Determine the [x, y] coordinate at the center of the cell enclosing the given text.  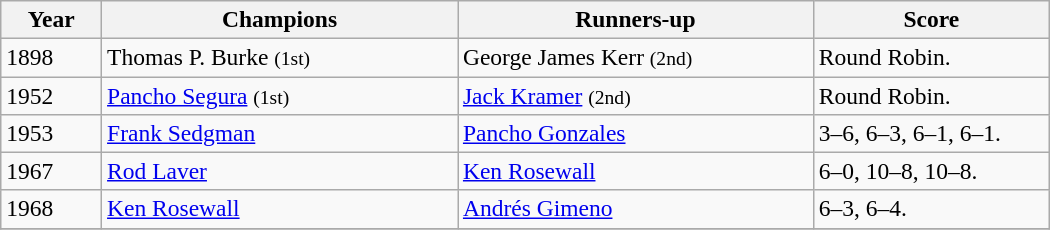
1952 [52, 95]
1953 [52, 133]
Score [931, 19]
Year [52, 19]
Rod Laver [280, 171]
3–6, 6–3, 6–1, 6–1. [931, 133]
1898 [52, 57]
Pancho Gonzales [636, 133]
1967 [52, 171]
George James Kerr (2nd) [636, 57]
Frank Sedgman [280, 133]
Andrés Gimeno [636, 209]
6–0, 10–8, 10–8. [931, 171]
Runners-up [636, 19]
Pancho Segura (1st) [280, 95]
6–3, 6–4. [931, 209]
Jack Kramer (2nd) [636, 95]
Champions [280, 19]
Thomas P. Burke (1st) [280, 57]
1968 [52, 209]
